Locate the cell with the specified text and output its [x, y] center coordinate. 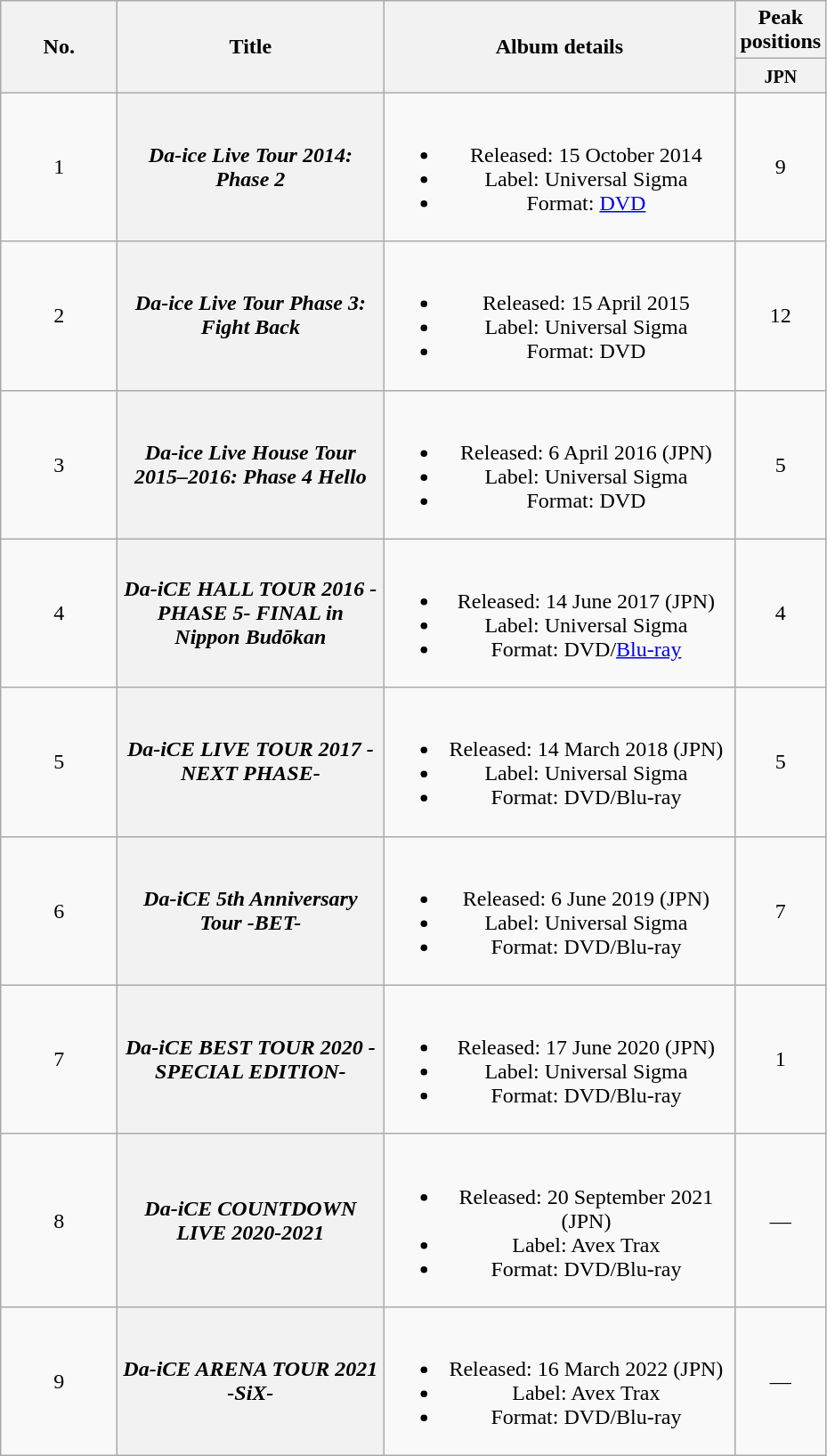
Da-iCE BEST TOUR 2020 -SPECIAL EDITION- [251, 1060]
Released: 6 April 2016 (JPN)Label: Universal SigmaFormat: DVD [559, 465]
Album details [559, 46]
8 [59, 1220]
Released: 15 April 2015 Label: Universal SigmaFormat: DVD [559, 315]
2 [59, 315]
No. [59, 46]
Da-iCE COUNTDOWN LIVE 2020-2021 [251, 1220]
Peak positions [781, 30]
Da-iCE 5th Anniversary Tour -BET- [251, 910]
Released: 14 March 2018 (JPN)Label: Universal SigmaFormat: DVD/Blu-ray [559, 762]
Released: 20 September 2021 (JPN)Label: Avex TraxFormat: DVD/Blu-ray [559, 1220]
Da-iCE ARENA TOUR 2021 -SiX- [251, 1380]
Da-iCE LIVE TOUR 2017 -NEXT PHASE- [251, 762]
Da-ice Live House Tour 2015–2016: Phase 4 Hello [251, 465]
Released: 14 June 2017 (JPN)Label: Universal SigmaFormat: DVD/Blu-ray [559, 613]
Title [251, 46]
Da-iCE HALL TOUR 2016 -PHASE 5- FINAL in Nippon Budōkan [251, 613]
Released: 15 October 2014 Label: Universal SigmaFormat: DVD [559, 167]
Released: 6 June 2019 (JPN)Label: Universal SigmaFormat: DVD/Blu-ray [559, 910]
Da-ice Live Tour Phase 3: Fight Back [251, 315]
3 [59, 465]
Da-ice Live Tour 2014: Phase 2 [251, 167]
JPN [781, 76]
6 [59, 910]
Released: 17 June 2020 (JPN)Label: Universal SigmaFormat: DVD/Blu-ray [559, 1060]
12 [781, 315]
Released: 16 March 2022 (JPN)Label: Avex TraxFormat: DVD/Blu-ray [559, 1380]
